Locate the cell with the specified text and output its (x, y) center coordinate. 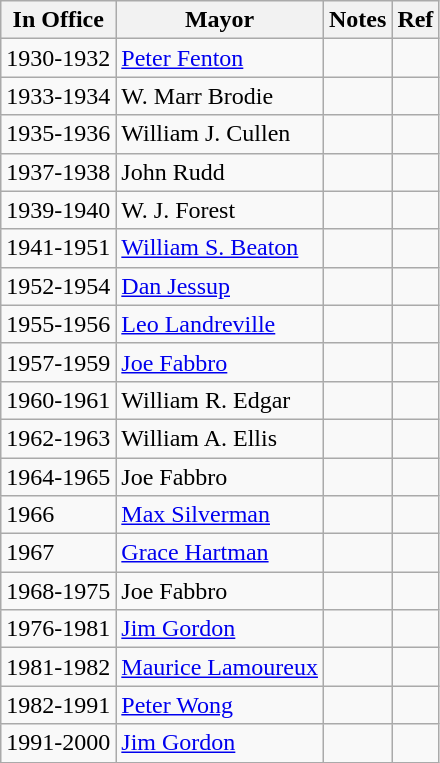
1962-1963 (58, 438)
Ref (416, 20)
1933-1934 (58, 96)
1966 (58, 515)
1991-2000 (58, 743)
Notes (357, 20)
In Office (58, 20)
1960-1961 (58, 400)
1967 (58, 553)
W. J. Forest (220, 210)
1935-1936 (58, 134)
Peter Fenton (220, 58)
William A. Ellis (220, 438)
Maurice Lamoureux (220, 667)
W. Marr Brodie (220, 96)
1930-1932 (58, 58)
Peter Wong (220, 705)
1981-1982 (58, 667)
Dan Jessup (220, 286)
1939-1940 (58, 210)
1957-1959 (58, 362)
1976-1981 (58, 629)
1968-1975 (58, 591)
1964-1965 (58, 477)
Grace Hartman (220, 553)
John Rudd (220, 172)
William J. Cullen (220, 134)
Max Silverman (220, 515)
Mayor (220, 20)
William S. Beaton (220, 248)
1941-1951 (58, 248)
1937-1938 (58, 172)
1982-1991 (58, 705)
1952-1954 (58, 286)
Leo Landreville (220, 324)
William R. Edgar (220, 400)
1955-1956 (58, 324)
